Return [x, y] of the center of cell containing provided text 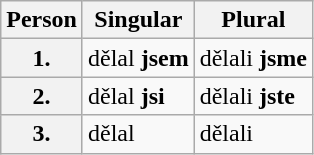
1. [42, 58]
dělal jsem [138, 58]
Person [42, 20]
dělali jsme [253, 58]
2. [42, 96]
dělal [138, 134]
Plural [253, 20]
dělal jsi [138, 96]
Singular [138, 20]
dělali [253, 134]
dělali jste [253, 96]
3. [42, 134]
